Output the (x, y) coordinate of the center of the cell containing the given text.  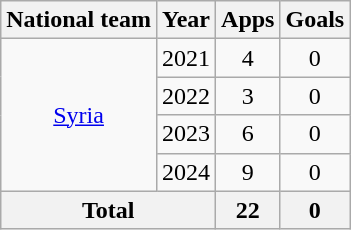
9 (248, 172)
4 (248, 58)
22 (248, 210)
Goals (315, 20)
6 (248, 134)
Syria (79, 115)
Year (186, 20)
3 (248, 96)
2021 (186, 58)
Total (108, 210)
Apps (248, 20)
National team (79, 20)
2024 (186, 172)
2022 (186, 96)
2023 (186, 134)
